Extract the (x, y) coordinate from the center of the cell holding the provided text.  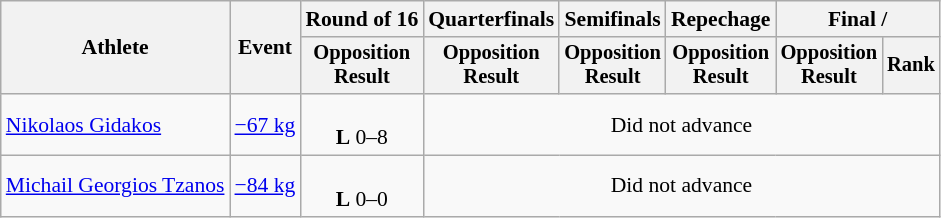
Round of 16 (362, 19)
−84 kg (266, 186)
Semifinals (612, 19)
Final / (858, 19)
Athlete (116, 48)
Repechage (721, 19)
L 0–0 (362, 186)
Rank (911, 66)
Quarterfinals (491, 19)
Nikolaos Gidakos (116, 124)
Michail Georgios Tzanos (116, 186)
Event (266, 48)
−67 kg (266, 124)
L 0–8 (362, 124)
